Pinpoint the cell where the given text exists, returning its (X, Y) midpoint coordinate. 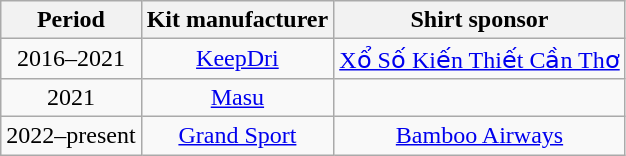
Period (71, 20)
Grand Sport (238, 135)
Shirt sponsor (480, 20)
Masu (238, 97)
2022–present (71, 135)
Bamboo Airways (480, 135)
Kit manufacturer (238, 20)
KeepDri (238, 59)
2021 (71, 97)
2016–2021 (71, 59)
Xổ Số Kiến Thiết Cần Thơ (480, 59)
